Identify which cell holds the provided text, then report its (X, Y) central coordinate. 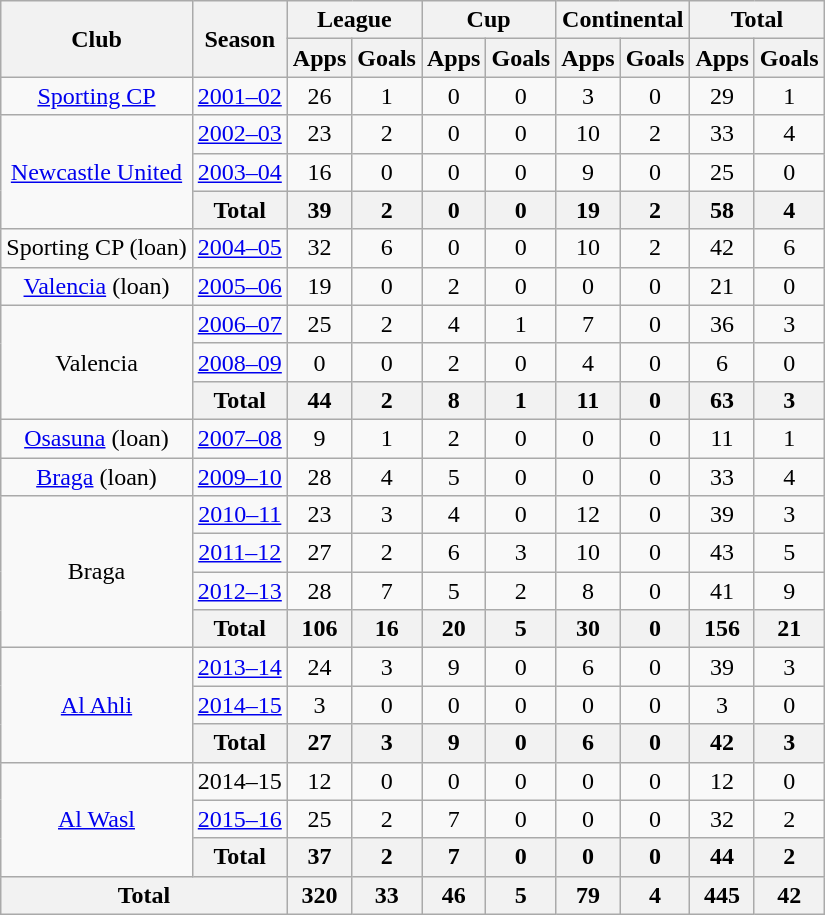
Season (240, 39)
Newcastle United (97, 172)
2001–02 (240, 96)
2002–03 (240, 134)
2010–11 (240, 515)
79 (588, 895)
36 (722, 324)
2012–13 (240, 591)
Al Ahli (97, 705)
Club (97, 39)
24 (319, 667)
Braga (loan) (97, 477)
2005–06 (240, 286)
Cup (489, 20)
Continental (623, 20)
156 (722, 629)
29 (722, 96)
46 (454, 895)
30 (588, 629)
Valencia (loan) (97, 286)
Braga (97, 572)
2008–09 (240, 362)
2007–08 (240, 438)
26 (319, 96)
58 (722, 210)
43 (722, 553)
106 (319, 629)
Sporting CP (97, 96)
2009–10 (240, 477)
2015–16 (240, 819)
445 (722, 895)
20 (454, 629)
37 (319, 857)
2011–12 (240, 553)
Osasuna (loan) (97, 438)
2013–14 (240, 667)
63 (722, 400)
League (354, 20)
2004–05 (240, 248)
2003–04 (240, 172)
320 (319, 895)
41 (722, 591)
Al Wasl (97, 819)
Valencia (97, 362)
2006–07 (240, 324)
Sporting CP (loan) (97, 248)
